Find where the given text appears and provide that cell's center as (x, y) coordinate. 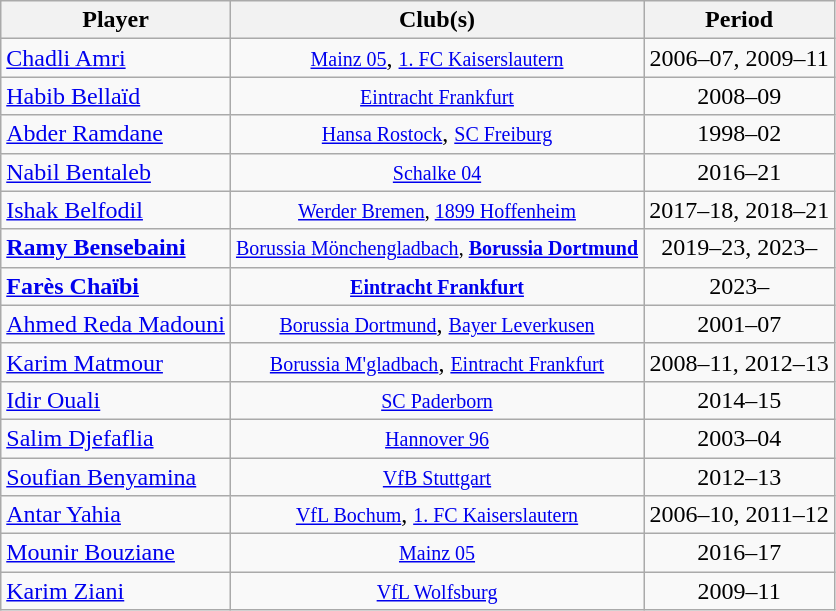
Ahmed Reda Madouni (116, 324)
Antar Yahia (116, 515)
Salim Djefaflia (116, 438)
Karim Ziani (116, 591)
Period (740, 20)
Mainz 05, 1. FC Kaiserslautern (436, 58)
Idir Ouali (116, 400)
2014–15 (740, 400)
Hansa Rostock, SC Freiburg (436, 134)
Ishak Belfodil (116, 210)
SC Paderborn (436, 400)
2019–23, 2023– (740, 248)
2023– (740, 286)
2001–07 (740, 324)
VfB Stuttgart (436, 477)
Karim Matmour (116, 362)
2016–21 (740, 172)
Farès Chaïbi (116, 286)
2012–13 (740, 477)
Soufian Benyamina (116, 477)
2003–04 (740, 438)
Player (116, 20)
2016–17 (740, 553)
Ramy Bensebaini (116, 248)
2009–11 (740, 591)
Chadli Amri (116, 58)
Mainz 05 (436, 553)
Schalke 04 (436, 172)
Borussia Mönchengladbach, Borussia Dortmund (436, 248)
Mounir Bouziane (116, 553)
Abder Ramdane (116, 134)
2008–11, 2012–13 (740, 362)
2006–07, 2009–11 (740, 58)
2008–09 (740, 96)
2017–18, 2018–21 (740, 210)
1998–02 (740, 134)
Club(s) (436, 20)
2006–10, 2011–12 (740, 515)
Werder Bremen, 1899 Hoffenheim (436, 210)
VfL Bochum, 1. FC Kaiserslautern (436, 515)
Borussia Dortmund, Bayer Leverkusen (436, 324)
Habib Bellaïd (116, 96)
Borussia M'gladbach, Eintracht Frankfurt (436, 362)
VfL Wolfsburg (436, 591)
Nabil Bentaleb (116, 172)
Hannover 96 (436, 438)
